Return the (X, Y) coordinate for the center point of the cell that contains the specified text.  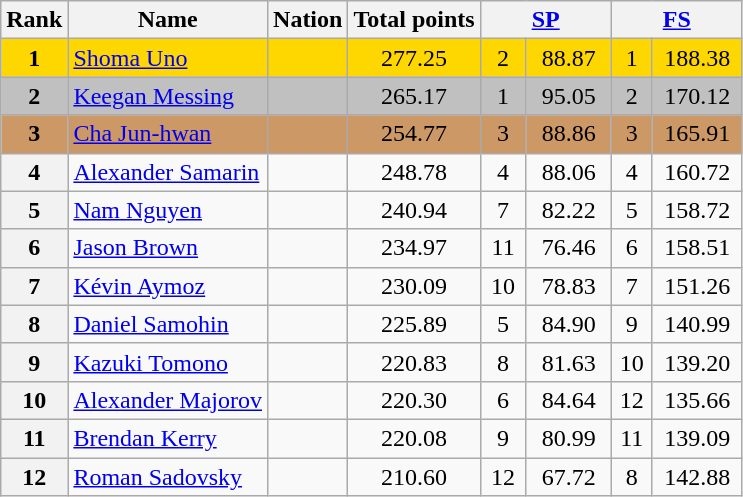
Alexander Majorov (168, 400)
Shoma Uno (168, 58)
Roman Sadovsky (168, 477)
88.86 (568, 134)
80.99 (568, 438)
220.08 (414, 438)
277.25 (414, 58)
Rank (34, 20)
Kévin Aymoz (168, 286)
84.90 (568, 324)
142.88 (697, 477)
210.60 (414, 477)
Name (168, 20)
67.72 (568, 477)
265.17 (414, 96)
220.83 (414, 362)
95.05 (568, 96)
139.20 (697, 362)
225.89 (414, 324)
158.72 (697, 210)
135.66 (697, 400)
Nam Nguyen (168, 210)
84.64 (568, 400)
88.87 (568, 58)
188.38 (697, 58)
Cha Jun-hwan (168, 134)
158.51 (697, 248)
151.26 (697, 286)
FS (676, 20)
88.06 (568, 172)
Nation (308, 20)
78.83 (568, 286)
Total points (414, 20)
240.94 (414, 210)
81.63 (568, 362)
Daniel Samohin (168, 324)
Kazuki Tomono (168, 362)
165.91 (697, 134)
160.72 (697, 172)
170.12 (697, 96)
76.46 (568, 248)
254.77 (414, 134)
Alexander Samarin (168, 172)
82.22 (568, 210)
248.78 (414, 172)
Jason Brown (168, 248)
234.97 (414, 248)
139.09 (697, 438)
220.30 (414, 400)
Keegan Messing (168, 96)
Brendan Kerry (168, 438)
230.09 (414, 286)
140.99 (697, 324)
SP (546, 20)
